Extract the (x, y) coordinate from the center of the cell holding the provided text.  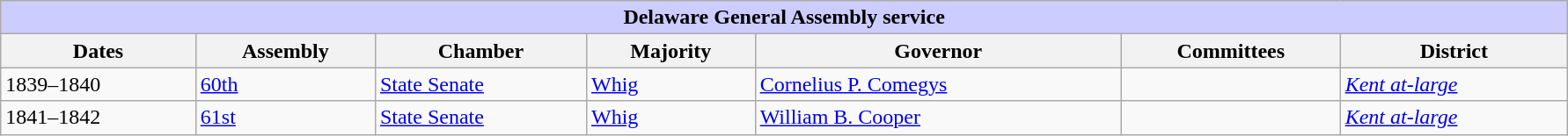
Assembly (285, 51)
Majority (670, 51)
William B. Cooper (938, 118)
1841–1842 (99, 118)
1839–1840 (99, 84)
Delaware General Assembly service (785, 18)
District (1454, 51)
Governor (938, 51)
Committees (1230, 51)
Chamber (480, 51)
Cornelius P. Comegys (938, 84)
61st (285, 118)
Dates (99, 51)
60th (285, 84)
